Determine the [x, y] coordinate at the center of the cell enclosing the given text.  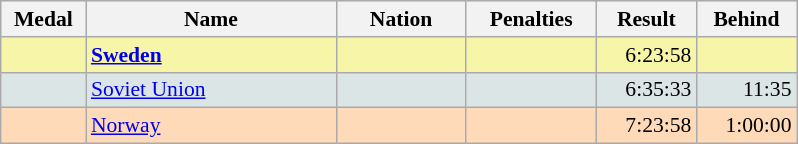
Norway [211, 126]
7:23:58 [646, 126]
Name [211, 19]
6:23:58 [646, 55]
Result [646, 19]
6:35:33 [646, 90]
Sweden [211, 55]
Medal [44, 19]
Soviet Union [211, 90]
Nation [401, 19]
Penalties [531, 19]
1:00:00 [746, 126]
Behind [746, 19]
11:35 [746, 90]
